Output the (X, Y) coordinate of the center of the cell containing the given text.  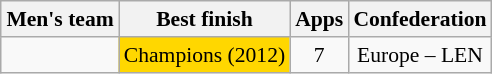
Champions (2012) (204, 55)
7 (319, 55)
Apps (319, 19)
Europe – LEN (420, 55)
Confederation (420, 19)
Best finish (204, 19)
Men's team (60, 19)
